Locate the cell with the specified text and output its (x, y) center coordinate. 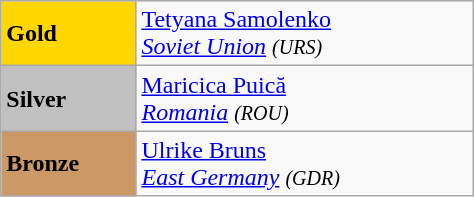
Maricica PuicăRomania (ROU) (304, 98)
Ulrike BrunsEast Germany (GDR) (304, 164)
Tetyana SamolenkoSoviet Union (URS) (304, 34)
Gold (68, 34)
Bronze (68, 164)
Silver (68, 98)
